Return the [x, y] coordinate for the center point of the cell that contains the specified text.  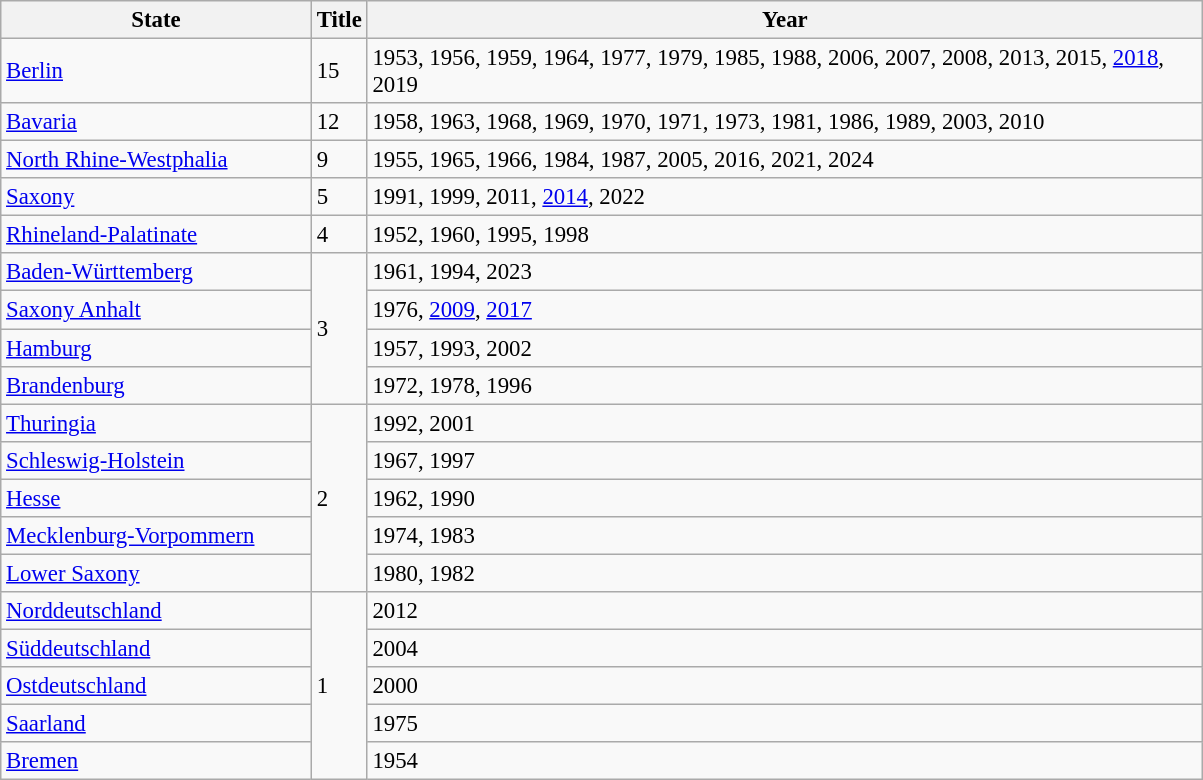
Bremen [156, 761]
Saxony [156, 197]
1967, 1997 [785, 460]
1952, 1960, 1995, 1998 [785, 235]
1991, 1999, 2011, 2014, 2022 [785, 197]
1961, 1994, 2023 [785, 273]
9 [339, 160]
Hamburg [156, 348]
3 [339, 329]
1954 [785, 761]
1955, 1965, 1966, 1984, 1987, 2005, 2016, 2021, 2024 [785, 160]
Title [339, 20]
2000 [785, 686]
1972, 1978, 1996 [785, 385]
15 [339, 72]
1 [339, 686]
4 [339, 235]
2012 [785, 611]
Brandenburg [156, 385]
2004 [785, 648]
1975 [785, 724]
North Rhine-Westphalia [156, 160]
Year [785, 20]
Bavaria [156, 122]
Ostdeutschland [156, 686]
Saarland [156, 724]
2 [339, 498]
1962, 1990 [785, 498]
Rhineland-Palatinate [156, 235]
1980, 1982 [785, 573]
1974, 1983 [785, 536]
Saxony Anhalt [156, 310]
5 [339, 197]
Mecklenburg-Vorpommern [156, 536]
Berlin [156, 72]
1992, 2001 [785, 423]
1957, 1993, 2002 [785, 348]
12 [339, 122]
Lower Saxony [156, 573]
State [156, 20]
1953, 1956, 1959, 1964, 1977, 1979, 1985, 1988, 2006, 2007, 2008, 2013, 2015, 2018, 2019 [785, 72]
Süddeutschland [156, 648]
Norddeutschland [156, 611]
Baden-Württemberg [156, 273]
Schleswig-Holstein [156, 460]
1958, 1963, 1968, 1969, 1970, 1971, 1973, 1981, 1986, 1989, 2003, 2010 [785, 122]
Thuringia [156, 423]
Hesse [156, 498]
1976, 2009, 2017 [785, 310]
